Pinpoint the cell where the given text exists, returning its [X, Y] midpoint coordinate. 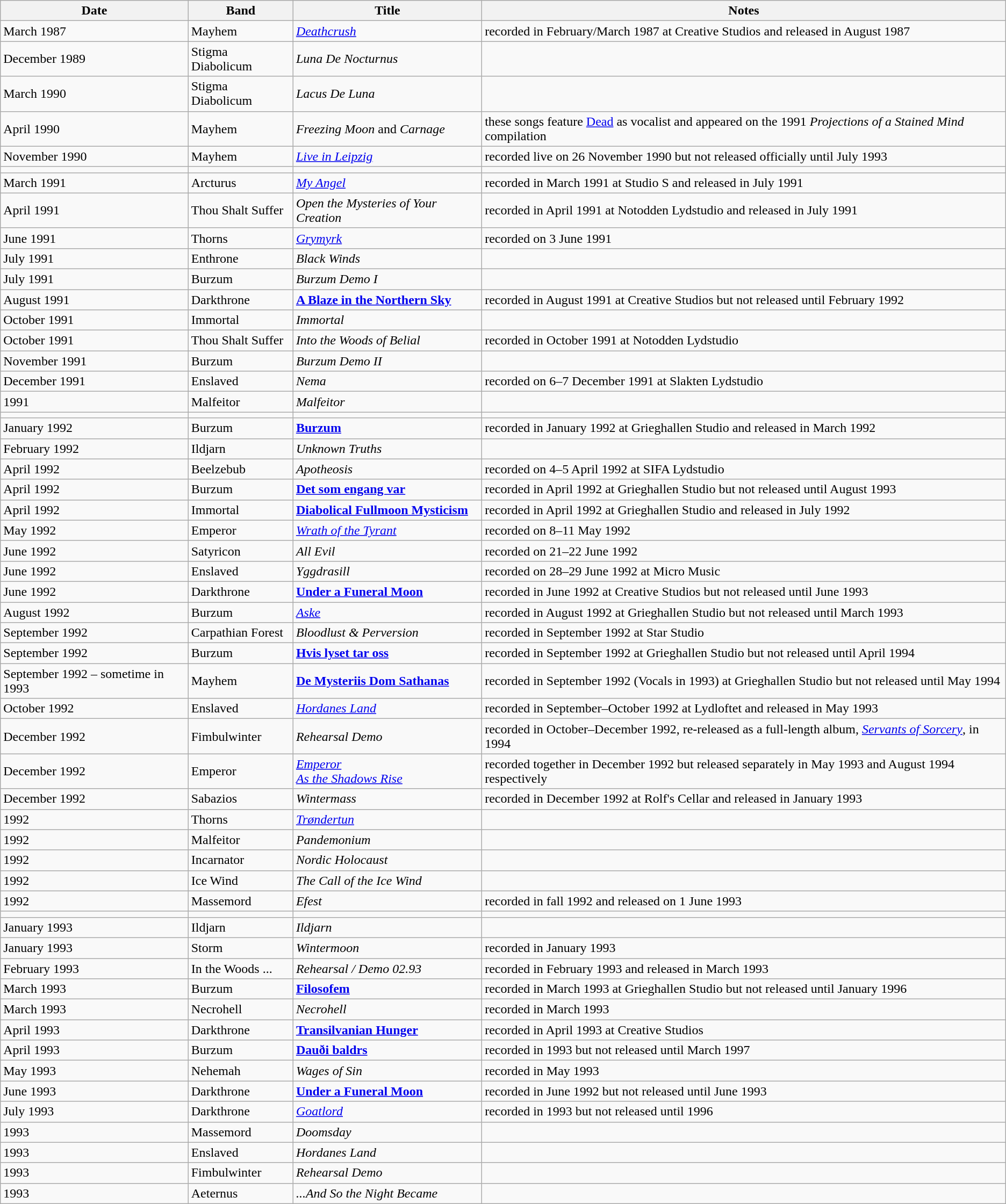
De Mysteriis Dom Sathanas [387, 681]
recorded in June 1992 at Creative Studios but not released until June 1993 [744, 592]
June 1991 [95, 238]
recorded in March 1991 at Studio S and released in July 1991 [744, 183]
Trøndertun [387, 819]
March 1990 [95, 93]
Freezing Moon and Carnage [387, 129]
recorded in June 1992 but not released until June 1993 [744, 1091]
recorded in 1993 but not released until March 1997 [744, 1050]
Nehemah [241, 1071]
November 1991 [95, 361]
Band [241, 11]
recorded in April 1991 at Notodden Lydstudio and released in July 1991 [744, 211]
August 1992 [95, 612]
recorded in January 1993 [744, 948]
EmperorAs the Shadows Rise [387, 772]
Sabazios [241, 799]
February 1992 [95, 449]
The Call of the Ice Wind [387, 881]
recorded in fall 1992 and released on 1 June 1993 [744, 901]
Filosofem [387, 989]
recorded in May 1993 [744, 1071]
All Evil [387, 551]
November 1990 [95, 156]
Yggdrasill [387, 571]
Det som engang var [387, 489]
recorded in April 1992 at Grieghallen Studio and released in July 1992 [744, 510]
April 1990 [95, 129]
Storm [241, 948]
May 1992 [95, 530]
Wages of Sin [387, 1071]
Lacus De Luna [387, 93]
March 1987 [95, 31]
December 1989 [95, 59]
Burzum Demo II [387, 361]
recorded together in December 1992 but released separately in May 1993 and August 1994 respectively [744, 772]
May 1993 [95, 1071]
April 1991 [95, 211]
recorded in September–October 1992 at Lydloftet and released in May 1993 [744, 709]
recorded on 28–29 June 1992 at Micro Music [744, 571]
A Blaze in the Northern Sky [387, 299]
Aske [387, 612]
1991 [95, 402]
recorded on 6–7 December 1991 at Slakten Lydstudio [744, 381]
recorded in September 1992 at Star Studio [744, 633]
recorded in January 1992 at Grieghallen Studio and released in March 1992 [744, 428]
Aeternus [241, 1193]
Goatlord [387, 1112]
recorded live on 26 November 1990 but not released officially until July 1993 [744, 156]
recorded in March 1993 at Grieghallen Studio but not released until January 1996 [744, 989]
recorded in 1993 but not released until 1996 [744, 1112]
August 1991 [95, 299]
Efest [387, 901]
Enthrone [241, 258]
September 1992 – sometime in 1993 [95, 681]
Deathcrush [387, 31]
January 1992 [95, 428]
recorded on 3 June 1991 [744, 238]
recorded on 21–22 June 1992 [744, 551]
Black Winds [387, 258]
June 1993 [95, 1091]
Satyricon [241, 551]
these songs feature Dead as vocalist and appeared on the 1991 Projections of a Stained Mind compilation [744, 129]
Nema [387, 381]
Dauði baldrs [387, 1050]
recorded in April 1992 at Grieghallen Studio but not released until August 1993 [744, 489]
Diabolical Fullmoon Mysticism [387, 510]
In the Woods ... [241, 969]
Into the Woods of Belial [387, 341]
Incarnator [241, 860]
Hvis lyset tar oss [387, 653]
recorded in April 1993 at Creative Studios [744, 1030]
March 1991 [95, 183]
Grymyrk [387, 238]
Arcturus [241, 183]
Open the Mysteries of Your Creation [387, 211]
recorded in October 1991 at Notodden Lydstudio [744, 341]
December 1991 [95, 381]
Carpathian Forest [241, 633]
recorded in February 1993 and released in March 1993 [744, 969]
Transilvanian Hunger [387, 1030]
July 1993 [95, 1112]
Rehearsal / Demo 02.93 [387, 969]
Luna De Nocturnus [387, 59]
Apotheosis [387, 469]
recorded on 4–5 April 1992 at SIFA Lydstudio [744, 469]
Doomsday [387, 1132]
recorded on 8–11 May 1992 [744, 530]
Live in Leipzig [387, 156]
Nordic Holocaust [387, 860]
October 1992 [95, 709]
Bloodlust & Perversion [387, 633]
Pandemonium [387, 840]
Wintermass [387, 799]
Notes [744, 11]
...And So the Night Became [387, 1193]
Ice Wind [241, 881]
Unknown Truths [387, 449]
Wintermoon [387, 948]
Title [387, 11]
My Angel [387, 183]
recorded in March 1993 [744, 1010]
Wrath of the Tyrant [387, 530]
Burzum Demo I [387, 279]
recorded in August 1992 at Grieghallen Studio but not released until March 1993 [744, 612]
Date [95, 11]
February 1993 [95, 969]
recorded in October–December 1992, re-released as a full-length album, Servants of Sorcery, in 1994 [744, 736]
recorded in September 1992 at Grieghallen Studio but not released until April 1994 [744, 653]
recorded in September 1992 (Vocals in 1993) at Grieghallen Studio but not released until May 1994 [744, 681]
recorded in August 1991 at Creative Studios but not released until February 1992 [744, 299]
recorded in December 1992 at Rolf's Cellar and released in January 1993 [744, 799]
Beelzebub [241, 469]
recorded in February/March 1987 at Creative Studios and released in August 1987 [744, 31]
